Extract the (x, y) coordinate from the center of the cell holding the provided text.  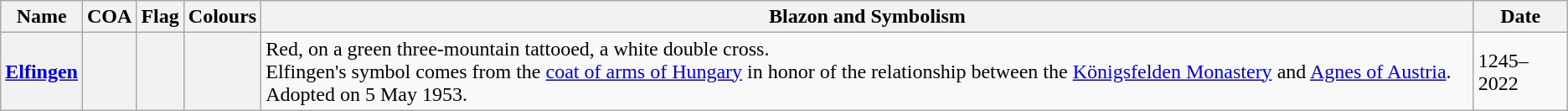
Blazon and Symbolism (868, 17)
Date (1520, 17)
1245–2022 (1520, 71)
Name (42, 17)
Flag (160, 17)
Elfingen (42, 71)
COA (110, 17)
Colours (222, 17)
